Provide the (X, Y) coordinate of the cell's center where the given text is located.  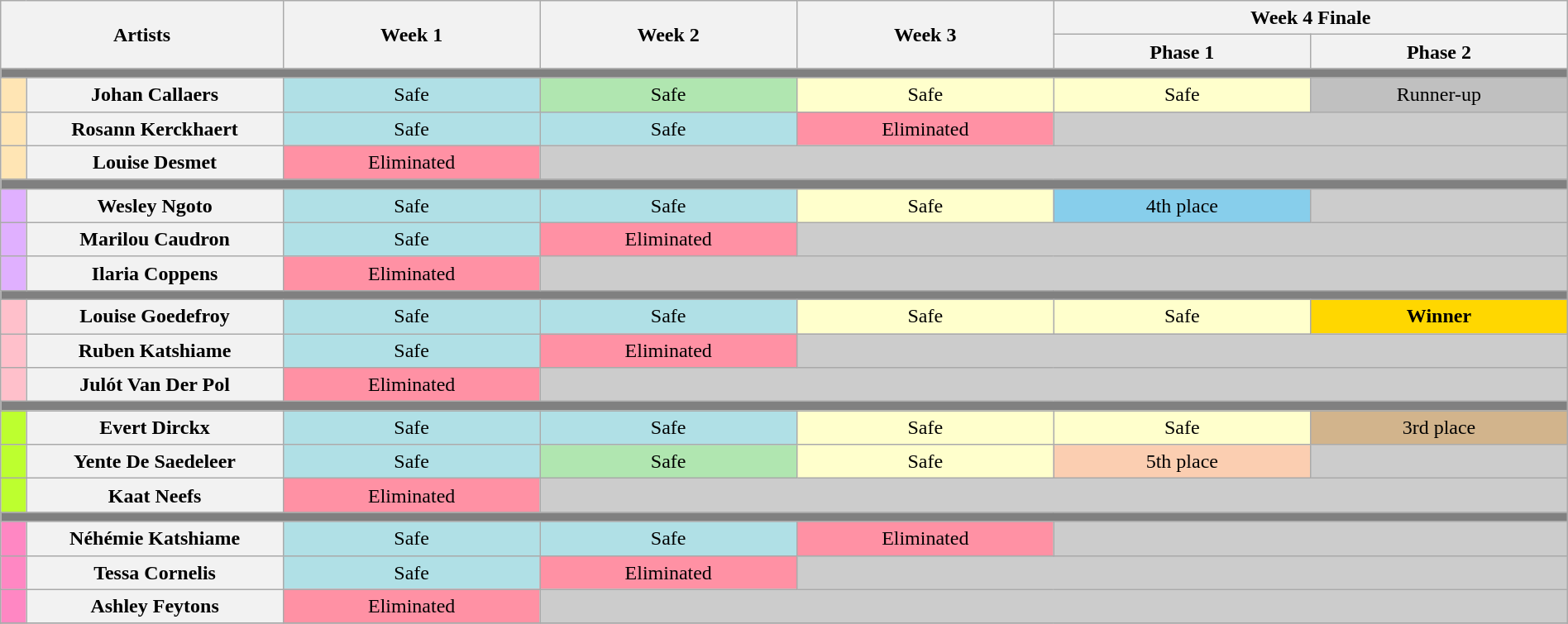
3rd place (1439, 428)
4th place (1183, 205)
Ruben Katshiame (155, 350)
Artists (142, 35)
Runner-up (1439, 94)
Louise Desmet (155, 162)
Week 3 (925, 35)
Julót Van Der Pol (155, 385)
Yente De Saedeleer (155, 461)
Louise Goedefroy (155, 316)
Phase 2 (1439, 51)
Ilaria Coppens (155, 273)
Ashley Feytons (155, 607)
Week 1 (412, 35)
Week 4 Finale (1310, 18)
Winner (1439, 316)
Rosann Kerckhaert (155, 129)
Evert Dirckx (155, 428)
5th place (1183, 461)
Wesley Ngoto (155, 205)
Tessa Cornelis (155, 572)
Week 2 (668, 35)
Phase 1 (1183, 51)
Marilou Caudron (155, 240)
Néhémie Katshiame (155, 539)
Kaat Neefs (155, 496)
Johan Callaers (155, 94)
